Search for the cell housing the specified text and yield its [x, y] center coordinate. 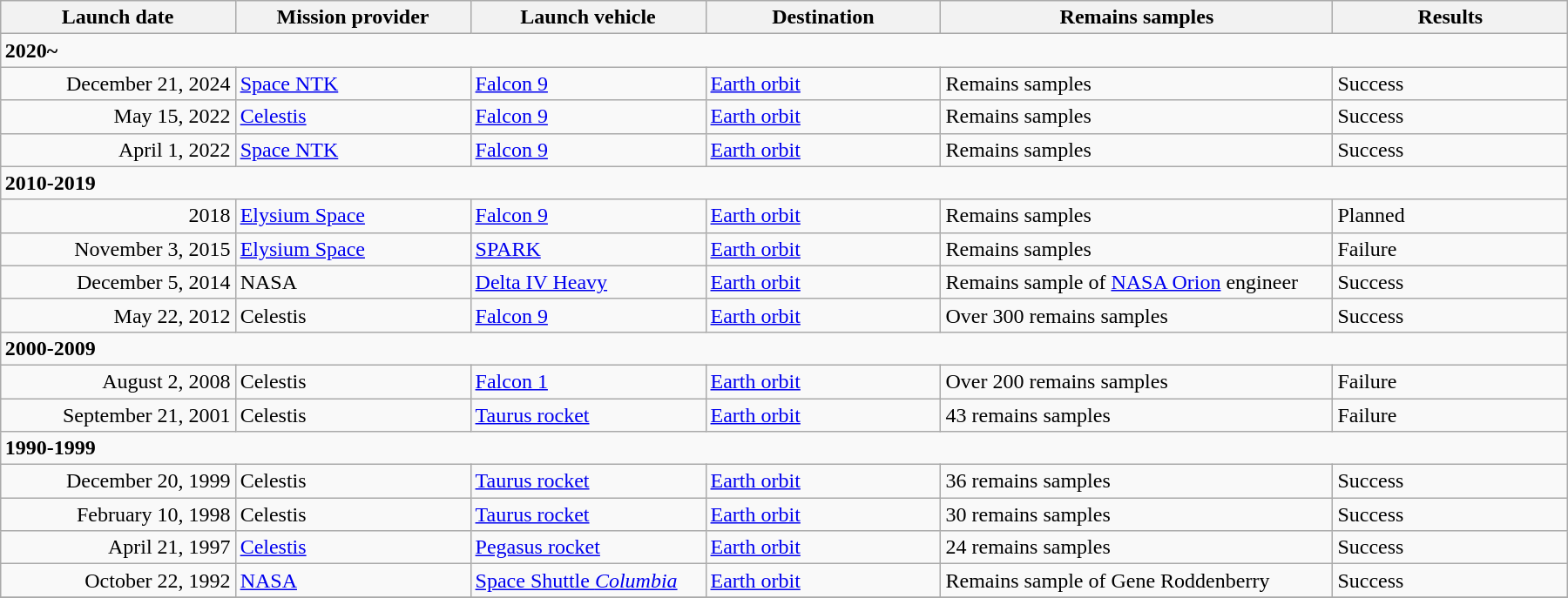
24 remains samples [1137, 548]
December 5, 2014 [118, 282]
September 21, 2001 [118, 415]
May 15, 2022 [118, 117]
December 20, 1999 [118, 481]
2020~ [784, 50]
Results [1450, 17]
Remains sample of NASA Orion engineer [1137, 282]
April 21, 1997 [118, 548]
2000-2009 [784, 348]
2010-2019 [784, 183]
43 remains samples [1137, 415]
2018 [118, 216]
Delta IV Heavy [588, 282]
Over 300 remains samples [1137, 315]
SPARK [588, 249]
Space Shuttle Columbia [588, 581]
Falcon 1 [588, 381]
Over 200 remains samples [1137, 381]
April 1, 2022 [118, 150]
30 remains samples [1137, 514]
Pegasus rocket [588, 548]
Mission provider [353, 17]
1990-1999 [784, 448]
Launch date [118, 17]
August 2, 2008 [118, 381]
Destination [823, 17]
Planned [1450, 216]
November 3, 2015 [118, 249]
Launch vehicle [588, 17]
Remains sample of Gene Roddenberry [1137, 581]
December 21, 2024 [118, 84]
May 22, 2012 [118, 315]
36 remains samples [1137, 481]
October 22, 1992 [118, 581]
February 10, 1998 [118, 514]
